Identify which cell holds the provided text, then report its (X, Y) central coordinate. 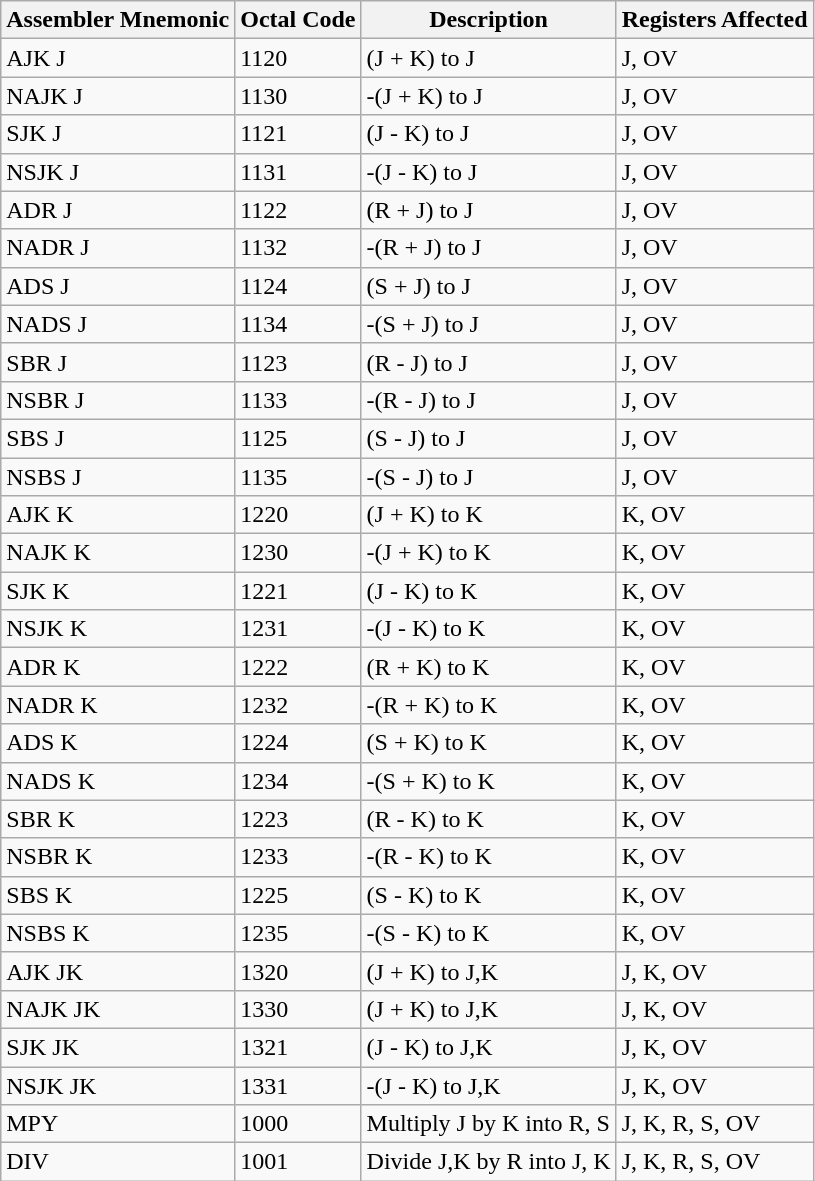
(J - K) to K (488, 591)
(S - J) to J (488, 438)
(S + K) to K (488, 743)
AJK K (118, 515)
1234 (298, 781)
1320 (298, 971)
AJK J (118, 58)
NSJK K (118, 629)
NADR J (118, 248)
1330 (298, 1009)
SBR K (118, 819)
1120 (298, 58)
(J - K) to J (488, 134)
1132 (298, 248)
1125 (298, 438)
1130 (298, 96)
ADS K (118, 743)
1224 (298, 743)
-(S - J) to J (488, 477)
1235 (298, 933)
Divide J,K by R into J, K (488, 1162)
1124 (298, 286)
-(R + J) to J (488, 248)
SBS K (118, 895)
1223 (298, 819)
NAJK JK (118, 1009)
-(S + K) to K (488, 781)
SBS J (118, 438)
-(J - K) to K (488, 629)
1225 (298, 895)
(R - J) to J (488, 362)
-(S - K) to K (488, 933)
SBR J (118, 362)
1121 (298, 134)
NSBS J (118, 477)
1133 (298, 400)
ADR J (118, 210)
1233 (298, 857)
(J - K) to J,K (488, 1047)
-(S + J) to J (488, 324)
1331 (298, 1085)
1220 (298, 515)
SJK JK (118, 1047)
(J + K) to J (488, 58)
1222 (298, 667)
-(R - J) to J (488, 400)
Registers Affected (714, 20)
(J + K) to K (488, 515)
NAJK J (118, 96)
NSBR K (118, 857)
-(R + K) to K (488, 705)
1231 (298, 629)
AJK JK (118, 971)
NADS K (118, 781)
ADS J (118, 286)
1135 (298, 477)
ADR K (118, 667)
1232 (298, 705)
Multiply J by K into R, S (488, 1124)
1122 (298, 210)
(R - K) to K (488, 819)
-(J - K) to J,K (488, 1085)
Description (488, 20)
1001 (298, 1162)
1230 (298, 553)
1000 (298, 1124)
NSBS K (118, 933)
1134 (298, 324)
1123 (298, 362)
NSJK J (118, 172)
(R + K) to K (488, 667)
(R + J) to J (488, 210)
-(R - K) to K (488, 857)
1321 (298, 1047)
SJK K (118, 591)
1131 (298, 172)
-(J + K) to K (488, 553)
NSBR J (118, 400)
(S + J) to J (488, 286)
Octal Code (298, 20)
MPY (118, 1124)
NADR K (118, 705)
NSJK JK (118, 1085)
NAJK K (118, 553)
(S - K) to K (488, 895)
SJK J (118, 134)
-(J - K) to J (488, 172)
DIV (118, 1162)
Assembler Mnemonic (118, 20)
-(J + K) to J (488, 96)
1221 (298, 591)
NADS J (118, 324)
